For the text-containing cell, return its midpoint in [X, Y] coordinate format. 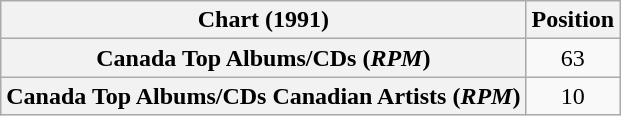
Chart (1991) [264, 20]
Position [573, 20]
10 [573, 96]
63 [573, 58]
Canada Top Albums/CDs Canadian Artists (RPM) [264, 96]
Canada Top Albums/CDs (RPM) [264, 58]
